Locate the cell with the specified text and output its [X, Y] center coordinate. 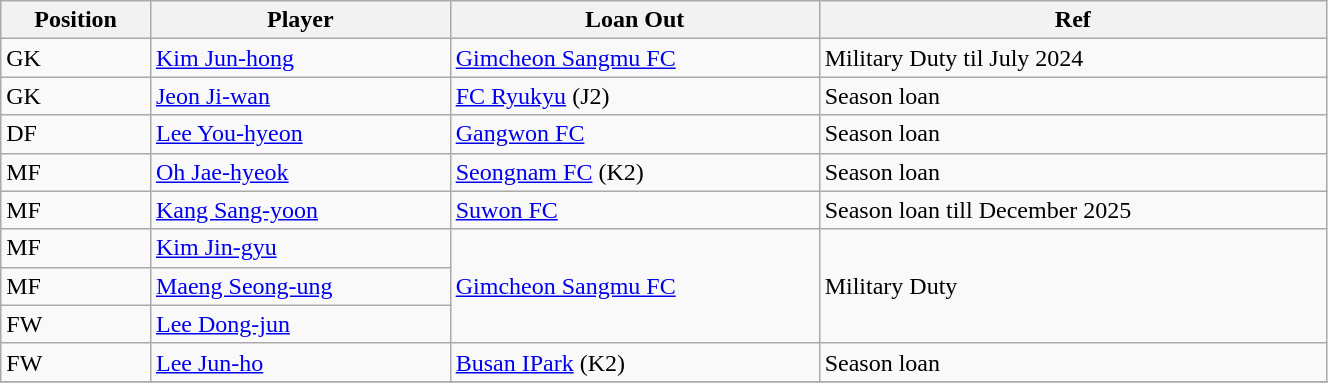
Lee Jun-ho [300, 362]
Jeon Ji-wan [300, 96]
Loan Out [634, 20]
Ref [1072, 20]
DF [76, 134]
Season loan till December 2025 [1072, 210]
Military Duty [1072, 286]
Military Duty til July 2024 [1072, 58]
Kim Jun-hong [300, 58]
Kim Jin-gyu [300, 248]
Maeng Seong-ung [300, 286]
Gangwon FC [634, 134]
Oh Jae-hyeok [300, 172]
Kang Sang-yoon [300, 210]
Busan IPark (K2) [634, 362]
FC Ryukyu (J2) [634, 96]
Lee Dong-jun [300, 324]
Suwon FC [634, 210]
Seongnam FC (K2) [634, 172]
Position [76, 20]
Player [300, 20]
Lee You-hyeon [300, 134]
